Locate the cell with the specified text and output its (X, Y) center coordinate. 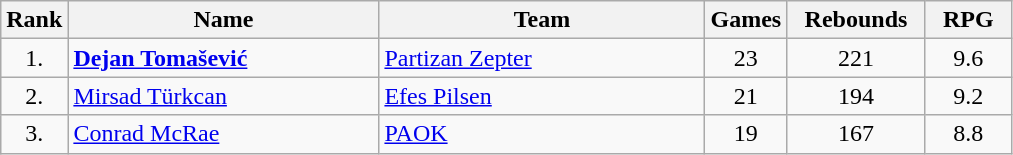
23 (746, 58)
Rank (34, 20)
21 (746, 96)
8.8 (968, 134)
Partizan Zepter (542, 58)
1. (34, 58)
9.2 (968, 96)
3. (34, 134)
9.6 (968, 58)
Mirsad Türkcan (224, 96)
PAOK (542, 134)
194 (856, 96)
Team (542, 20)
Games (746, 20)
Dejan Tomašević (224, 58)
Conrad McRae (224, 134)
2. (34, 96)
RPG (968, 20)
Efes Pilsen (542, 96)
Rebounds (856, 20)
19 (746, 134)
Name (224, 20)
221 (856, 58)
167 (856, 134)
